Return the [X, Y] coordinate for the center point of the cell that contains the specified text.  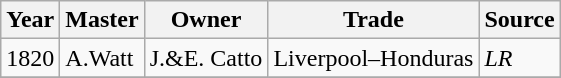
Liverpool–Honduras [374, 58]
Owner [206, 20]
A.Watt [102, 58]
Trade [374, 20]
Source [520, 20]
J.&E. Catto [206, 58]
Master [102, 20]
Year [30, 20]
LR [520, 58]
1820 [30, 58]
